For the text-containing cell, return its midpoint in [X, Y] coordinate format. 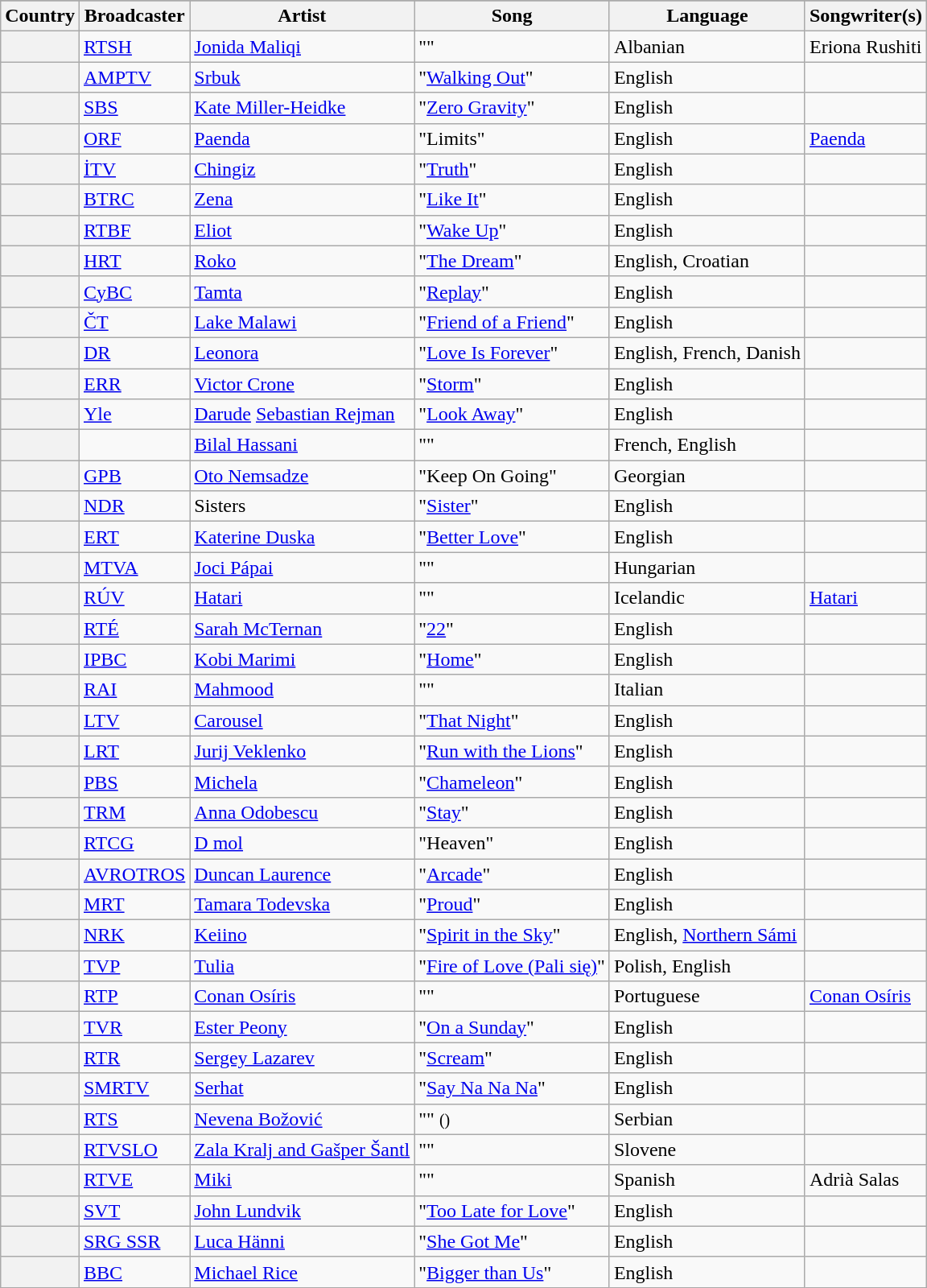
NRK [134, 935]
Duncan Laurence [303, 873]
RTS [134, 1119]
Anna Odobescu [303, 812]
Jurij Veklenko [303, 751]
Spanish [707, 1180]
"22" [512, 629]
"Like It" [512, 200]
IPBC [134, 659]
"Zero Gravity" [512, 108]
Song [512, 16]
"Friend of a Friend" [512, 322]
"Sister" [512, 506]
BTRC [134, 200]
Oto Nemsadze [303, 476]
Srbuk [303, 77]
LTV [134, 720]
Nevena Božović [303, 1119]
"Storm" [512, 384]
Artist [303, 16]
John Lundvik [303, 1211]
Sarah McTernan [303, 629]
"Say Na Na Na" [512, 1088]
Eriona Rushiti [866, 47]
"Spirit in the Sky" [512, 935]
MRT [134, 905]
"Arcade" [512, 873]
"Bigger than Us" [512, 1272]
SVT [134, 1211]
"Love Is Forever" [512, 353]
"Look Away" [512, 415]
ORF [134, 138]
NDR [134, 506]
"Limits" [512, 138]
Lake Malawi [303, 322]
DR [134, 353]
Kobi Marimi [303, 659]
HRT [134, 261]
Italian [707, 690]
"Walking Out" [512, 77]
Victor Crone [303, 384]
Broadcaster [134, 16]
"Heaven" [512, 843]
English, Croatian [707, 261]
"She Got Me" [512, 1241]
TRM [134, 812]
RTCG [134, 843]
Zala Kralj and Gašper Šantl [303, 1150]
"Home" [512, 659]
"The Dream" [512, 261]
Slovene [707, 1150]
Serhat [303, 1088]
Songwriter(s) [866, 16]
"Replay" [512, 291]
"Fire of Love (Pali się)" [512, 966]
"Too Late for Love" [512, 1211]
"Better Love" [512, 537]
"Proud" [512, 905]
TVP [134, 966]
Ester Peony [303, 1027]
Mahmood [303, 690]
Leonora [303, 353]
ČT [134, 322]
Georgian [707, 476]
ERT [134, 537]
"" () [512, 1119]
ERR [134, 384]
Kate Miller-Heidke [303, 108]
AMPTV [134, 77]
RTVE [134, 1180]
MTVA [134, 568]
French, English [707, 445]
AVROTROS [134, 873]
RÚV [134, 598]
Keiino [303, 935]
RAI [134, 690]
LRT [134, 751]
Albanian [707, 47]
Michela [303, 782]
Jonida Maliqi [303, 47]
"Run with the Lions" [512, 751]
Bilal Hassani [303, 445]
"Keep On Going" [512, 476]
Yle [134, 415]
"Truth" [512, 169]
Miki [303, 1180]
Tamara Todevska [303, 905]
Country [40, 16]
CyBC [134, 291]
RTBF [134, 230]
Tulia [303, 966]
BBC [134, 1272]
İTV [134, 169]
Eliot [303, 230]
Darude Sebastian Rejman [303, 415]
Language [707, 16]
Sergey Lazarev [303, 1058]
Katerine Duska [303, 537]
"On a Sunday" [512, 1027]
RTÉ [134, 629]
Luca Hänni [303, 1241]
Roko [303, 261]
"Wake Up" [512, 230]
Icelandic [707, 598]
Carousel [303, 720]
SBS [134, 108]
RTVSLO [134, 1150]
Polish, English [707, 966]
RTSH [134, 47]
GPB [134, 476]
"Stay" [512, 812]
TVR [134, 1027]
"That Night" [512, 720]
Portuguese [707, 997]
Tamta [303, 291]
"Scream" [512, 1058]
SRG SSR [134, 1241]
"Chameleon" [512, 782]
English, French, Danish [707, 353]
Michael Rice [303, 1272]
RTR [134, 1058]
D mol [303, 843]
Serbian [707, 1119]
PBS [134, 782]
English, Northern Sámi [707, 935]
Hungarian [707, 568]
Joci Pápai [303, 568]
SMRTV [134, 1088]
Chingiz [303, 169]
RTP [134, 997]
Sisters [303, 506]
Zena [303, 200]
Adrià Salas [866, 1180]
